Search for the cell housing the specified text and yield its [x, y] center coordinate. 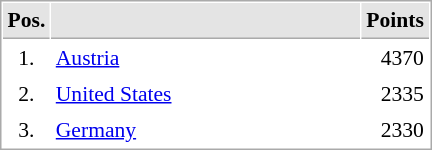
2335 [396, 93]
1. [26, 57]
United States [206, 93]
Austria [206, 57]
Pos. [26, 21]
Points [396, 21]
2. [26, 93]
2330 [396, 129]
3. [26, 129]
Germany [206, 129]
4370 [396, 57]
